Detect which cell encompasses the target text, then output its (X, Y) center coordinate. 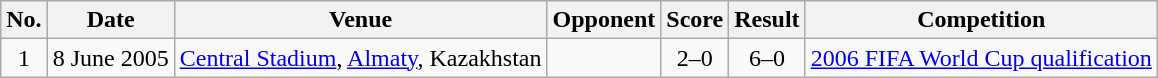
2006 FIFA World Cup qualification (981, 58)
No. (24, 20)
2–0 (695, 58)
6–0 (767, 58)
Result (767, 20)
Score (695, 20)
Date (110, 20)
1 (24, 58)
Competition (981, 20)
8 June 2005 (110, 58)
Central Stadium, Almaty, Kazakhstan (360, 58)
Opponent (604, 20)
Venue (360, 20)
